Locate the cell with the specified text and output its (x, y) center coordinate. 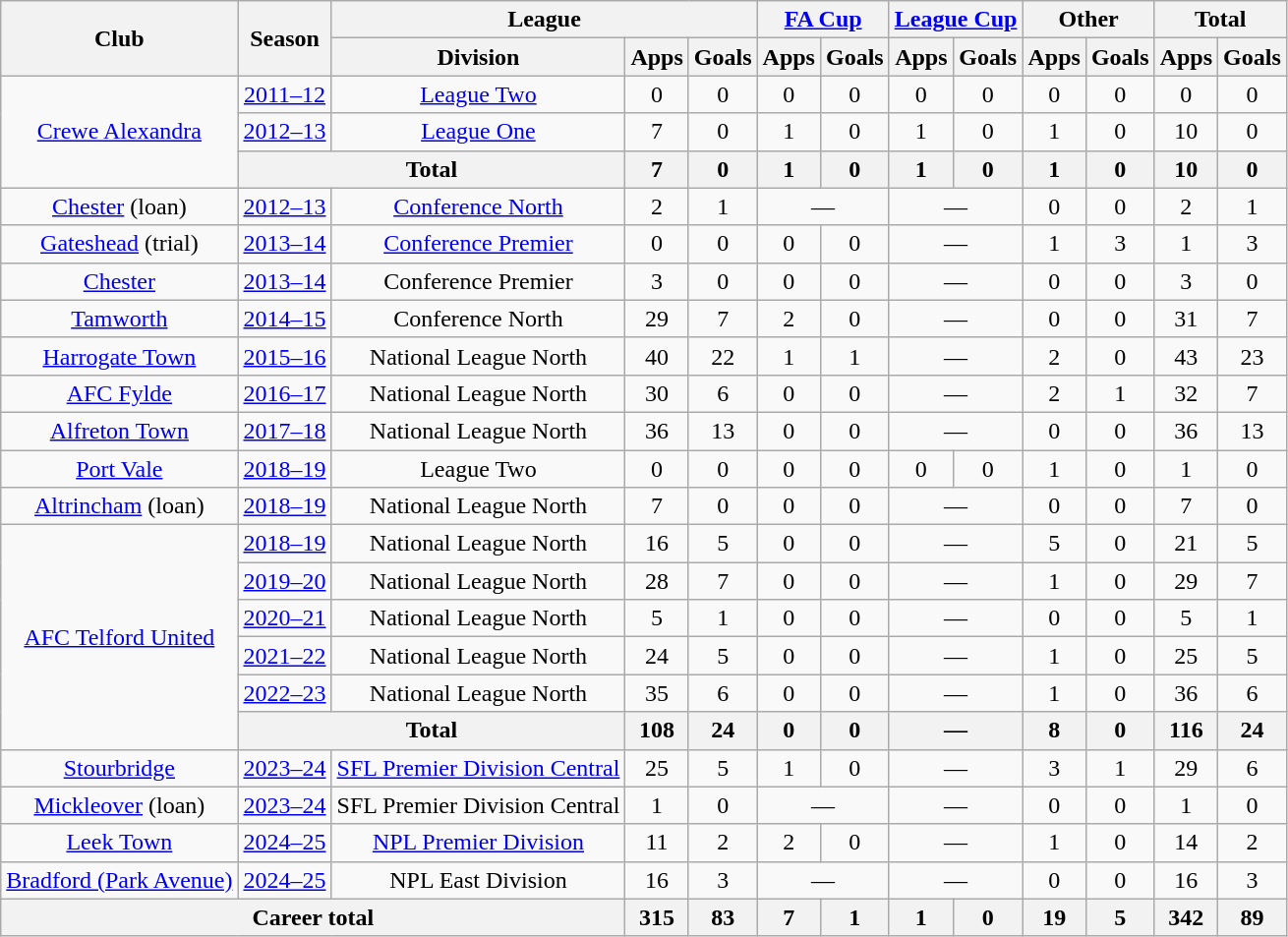
FA Cup (823, 20)
108 (657, 731)
32 (1186, 393)
Alfreton Town (120, 431)
2021–22 (285, 656)
League One (478, 132)
Bradford (Park Avenue) (120, 880)
Leek Town (120, 843)
Crewe Alexandra (120, 132)
Port Vale (120, 469)
2011–12 (285, 94)
342 (1186, 917)
Club (120, 38)
Chester (120, 281)
Harrogate Town (120, 356)
11 (657, 843)
NPL East Division (478, 880)
2022–23 (285, 693)
2014–15 (285, 319)
23 (1253, 356)
2017–18 (285, 431)
AFC Telford United (120, 637)
Mickleover (loan) (120, 805)
2016–17 (285, 393)
19 (1054, 917)
Tamworth (120, 319)
89 (1253, 917)
Stourbridge (120, 768)
Gateshead (trial) (120, 244)
2019–20 (285, 581)
AFC Fylde (120, 393)
30 (657, 393)
40 (657, 356)
League (545, 20)
League Cup (956, 20)
8 (1054, 731)
43 (1186, 356)
315 (657, 917)
116 (1186, 731)
28 (657, 581)
35 (657, 693)
Career total (313, 917)
2015–16 (285, 356)
Season (285, 38)
21 (1186, 544)
Other (1088, 20)
31 (1186, 319)
14 (1186, 843)
83 (723, 917)
NPL Premier Division (478, 843)
Altrincham (loan) (120, 506)
Division (478, 57)
2020–21 (285, 618)
Chester (loan) (120, 206)
22 (723, 356)
